From the cell containing the given text, extract its center point as [X, Y] coordinate. 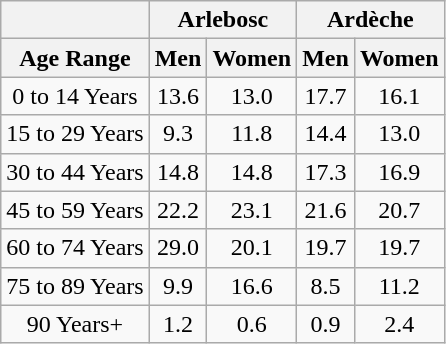
30 to 44 Years [75, 172]
9.3 [178, 134]
22.2 [178, 210]
17.7 [326, 96]
11.8 [252, 134]
15 to 29 Years [75, 134]
16.1 [399, 96]
14.4 [326, 134]
Ardèche [370, 20]
0.9 [326, 324]
16.6 [252, 286]
2.4 [399, 324]
20.7 [399, 210]
Arlebosc [222, 20]
1.2 [178, 324]
20.1 [252, 248]
9.9 [178, 286]
0.6 [252, 324]
Age Range [75, 58]
21.6 [326, 210]
16.9 [399, 172]
45 to 59 Years [75, 210]
29.0 [178, 248]
11.2 [399, 286]
8.5 [326, 286]
17.3 [326, 172]
90 Years+ [75, 324]
23.1 [252, 210]
60 to 74 Years [75, 248]
13.6 [178, 96]
75 to 89 Years [75, 286]
0 to 14 Years [75, 96]
